For the text-containing cell, return its midpoint in (X, Y) coordinate format. 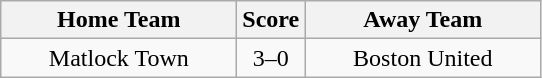
3–0 (271, 58)
Away Team (423, 20)
Home Team (119, 20)
Score (271, 20)
Matlock Town (119, 58)
Boston United (423, 58)
